Identify which cell holds the provided text, then report its (X, Y) central coordinate. 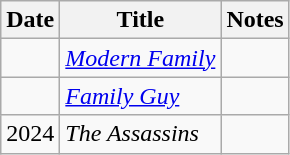
Family Guy (140, 96)
Title (140, 20)
The Assassins (140, 134)
Date (30, 20)
Modern Family (140, 58)
2024 (30, 134)
Notes (255, 20)
